Return the (X, Y) coordinate for the center point of the cell that contains the specified text.  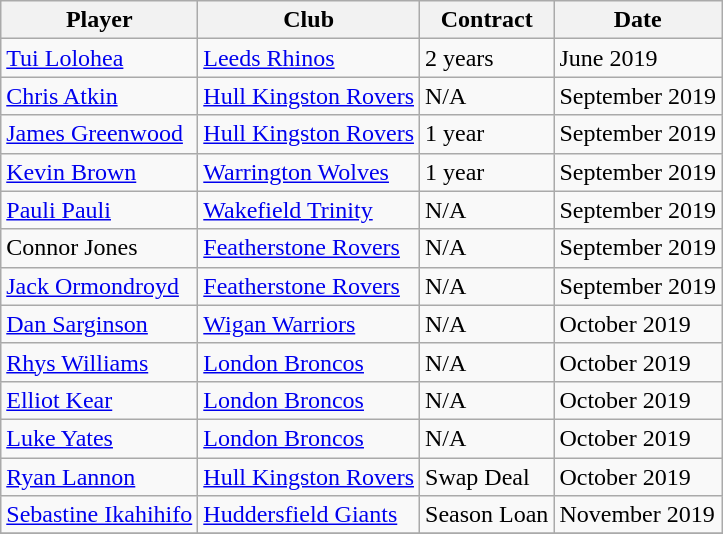
Contract (487, 20)
June 2019 (638, 58)
James Greenwood (100, 134)
Connor Jones (100, 248)
Warrington Wolves (309, 172)
Wigan Warriors (309, 324)
Dan Sarginson (100, 324)
Luke Yates (100, 438)
Tui Lolohea (100, 58)
Kevin Brown (100, 172)
Pauli Pauli (100, 210)
Elliot Kear (100, 400)
Swap Deal (487, 477)
Wakefield Trinity (309, 210)
Club (309, 20)
2 years (487, 58)
Player (100, 20)
Chris Atkin (100, 96)
Ryan Lannon (100, 477)
Rhys Williams (100, 362)
Season Loan (487, 515)
Date (638, 20)
Jack Ormondroyd (100, 286)
Huddersfield Giants (309, 515)
Sebastine Ikahihifo (100, 515)
Leeds Rhinos (309, 58)
November 2019 (638, 515)
